Scan for the cell matching the given text and deliver its (X, Y) coordinate at center. 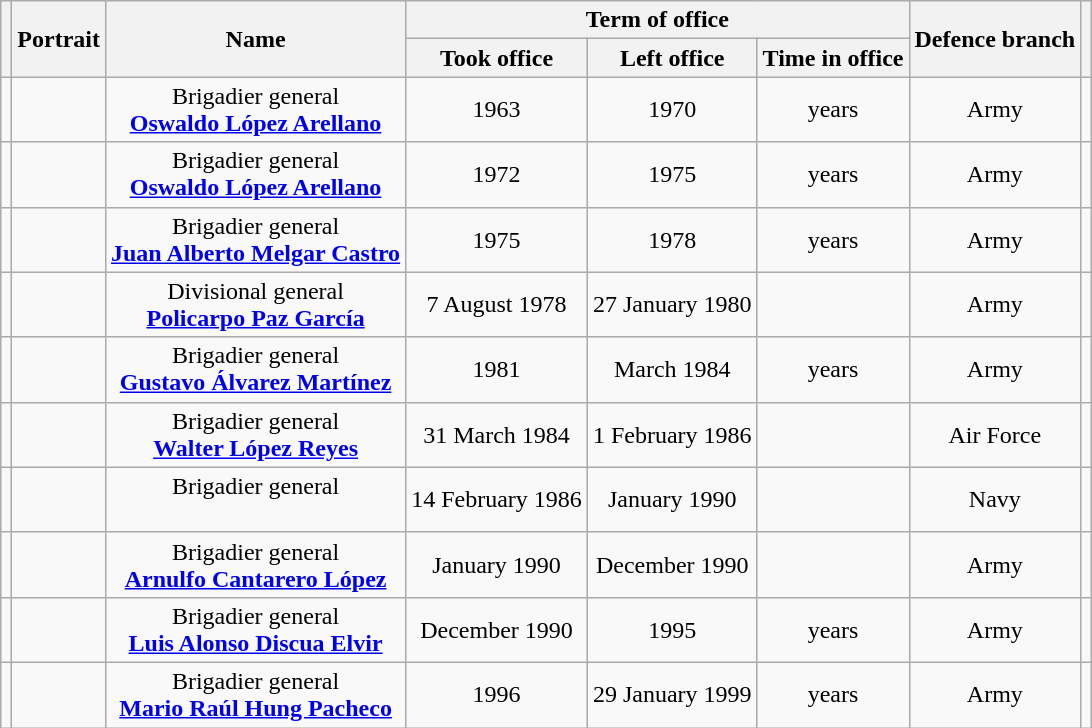
Brigadier generalLuis Alonso Discua Elvir (255, 630)
Air Force (995, 434)
Brigadier generalArnulfo Cantarero López (255, 564)
14 February 1986 (497, 500)
29 January 1999 (672, 694)
March 1984 (672, 370)
Divisional generalPolicarpo Paz García (255, 304)
Name (255, 39)
Brigadier generalJuan Alberto Melgar Castro (255, 240)
Brigadier generalGustavo Álvarez Martínez (255, 370)
Brigadier generalMario Raúl Hung Pacheco (255, 694)
31 March 1984 (497, 434)
7 August 1978 (497, 304)
1970 (672, 110)
Time in office (833, 58)
1978 (672, 240)
Term of office (658, 20)
Brigadier generalWalter López Reyes (255, 434)
27 January 1980 (672, 304)
1963 (497, 110)
1995 (672, 630)
1996 (497, 694)
Defence branch (995, 39)
Navy (995, 500)
Portrait (59, 39)
Took office (497, 58)
1972 (497, 174)
1 February 1986 (672, 434)
Brigadier general (255, 500)
1981 (497, 370)
Left office (672, 58)
